For the text-containing cell, return its midpoint in (x, y) coordinate format. 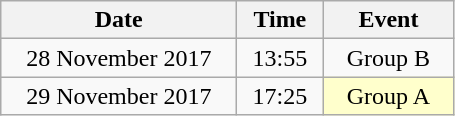
Event (388, 20)
29 November 2017 (119, 96)
28 November 2017 (119, 58)
Date (119, 20)
Time (280, 20)
Group B (388, 58)
Group A (388, 96)
13:55 (280, 58)
17:25 (280, 96)
